Pinpoint the cell where the given text exists, returning its [X, Y] midpoint coordinate. 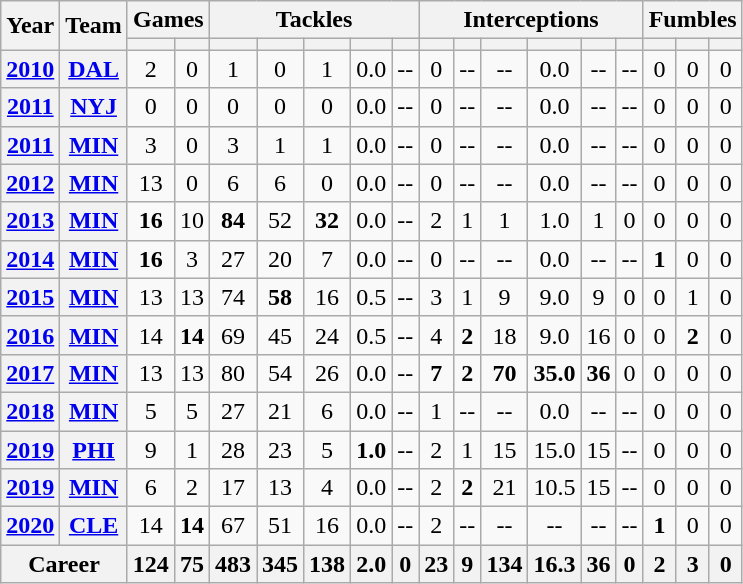
51 [280, 526]
74 [232, 297]
26 [328, 373]
2012 [30, 183]
2015 [30, 297]
75 [192, 564]
Games [168, 20]
45 [280, 335]
20 [280, 259]
345 [280, 564]
Interceptions [531, 20]
2018 [30, 411]
80 [232, 373]
483 [232, 564]
18 [504, 335]
134 [504, 564]
52 [280, 221]
DAL [94, 69]
69 [232, 335]
54 [280, 373]
17 [232, 488]
10.5 [554, 488]
70 [504, 373]
2014 [30, 259]
2010 [30, 69]
32 [328, 221]
Tackles [314, 20]
CLE [94, 526]
2020 [30, 526]
2013 [30, 221]
24 [328, 335]
Year [30, 26]
67 [232, 526]
28 [232, 449]
NYJ [94, 107]
138 [328, 564]
2016 [30, 335]
58 [280, 297]
35.0 [554, 373]
16.3 [554, 564]
Career [64, 564]
2.0 [372, 564]
Team [94, 26]
10 [192, 221]
84 [232, 221]
Fumbles [692, 20]
2017 [30, 373]
PHI [94, 449]
15.0 [554, 449]
124 [150, 564]
